Locate the cell with the specified text and output its [X, Y] center coordinate. 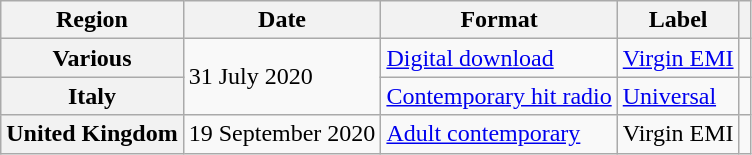
Adult contemporary [499, 134]
Date [282, 20]
Italy [92, 96]
Label [678, 20]
Region [92, 20]
19 September 2020 [282, 134]
Digital download [499, 58]
Contemporary hit radio [499, 96]
31 July 2020 [282, 77]
United Kingdom [92, 134]
Universal [678, 96]
Format [499, 20]
Various [92, 58]
